Output the [X, Y] coordinate of the center of the cell containing the given text.  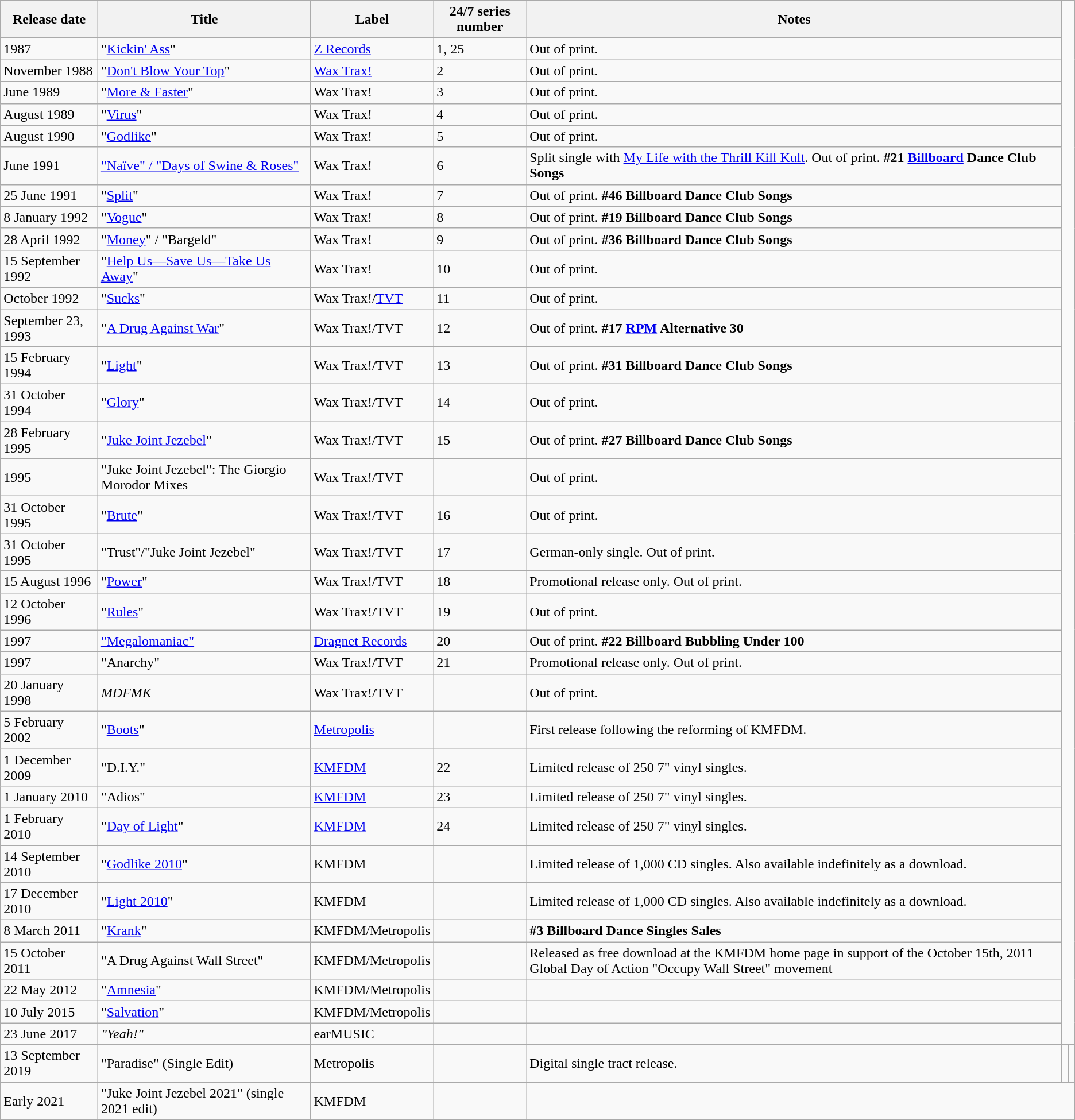
Out of print. #17 RPM Alternative 30 [794, 327]
21 [480, 663]
1995 [49, 478]
13 [480, 365]
28 April 1992 [49, 239]
16 [480, 515]
"Anarchy" [204, 663]
Dragnet Records [372, 641]
August 1990 [49, 136]
"Trust"/"Juke Joint Jezebel" [204, 553]
3 [480, 92]
earMUSIC [372, 1034]
14 September 2010 [49, 864]
"Krank" [204, 931]
October 1992 [49, 298]
"Godlike 2010" [204, 864]
17 December 2010 [49, 902]
20 January 1998 [49, 693]
"Juke Joint Jezebel": The Giorgio Morodor Mixes [204, 478]
"Rules" [204, 611]
"Brute" [204, 515]
Out of print. #31 Billboard Dance Club Songs [794, 365]
"Day of Light" [204, 826]
"Boots" [204, 729]
9 [480, 239]
"More & Faster" [204, 92]
14 [480, 403]
September 23, 1993 [49, 327]
"Amnesia" [204, 990]
5 [480, 136]
24/7 series number [480, 20]
23 June 2017 [49, 1034]
1 January 2010 [49, 797]
"Money" / "Bargeld" [204, 239]
MDFMK [204, 693]
"Light 2010" [204, 902]
German-only single. Out of print. [794, 553]
"Paradise" (Single Edit) [204, 1064]
11 [480, 298]
Z Records [372, 49]
"Godlike" [204, 136]
Early 2021 [49, 1100]
25 June 1991 [49, 195]
"Salvation" [204, 1012]
7 [480, 195]
1987 [49, 49]
Out of print. #27 Billboard Dance Club Songs [794, 440]
Out of print. #22 Billboard Bubbling Under 100 [794, 641]
15 October 2011 [49, 960]
"Kickin' Ass" [204, 49]
"D.I.Y." [204, 767]
Split single with My Life with the Thrill Kill Kult. Out of print. #21 Billboard Dance Club Songs [794, 165]
15 September 1992 [49, 269]
19 [480, 611]
12 [480, 327]
2 [480, 71]
Notes [794, 20]
22 [480, 767]
23 [480, 797]
8 [480, 217]
"Virus" [204, 114]
"Juke Joint Jezebel 2021" (single 2021 edit) [204, 1100]
"Glory" [204, 403]
"Power" [204, 582]
15 February 1994 [49, 365]
10 July 2015 [49, 1012]
November 1988 [49, 71]
8 March 2011 [49, 931]
"Split" [204, 195]
15 [480, 440]
8 January 1992 [49, 217]
31 October 1994 [49, 403]
"Yeah!" [204, 1034]
"Juke Joint Jezebel" [204, 440]
"Adios" [204, 797]
5 February 2002 [49, 729]
"Sucks" [204, 298]
Digital single tract release. [794, 1064]
August 1989 [49, 114]
"Help Us—Save Us—Take Us Away" [204, 269]
18 [480, 582]
#3 Billboard Dance Singles Sales [794, 931]
"Light" [204, 365]
Release date [49, 20]
"Don't Blow Your Top" [204, 71]
Label [372, 20]
22 May 2012 [49, 990]
1, 25 [480, 49]
Out of print. #36 Billboard Dance Club Songs [794, 239]
24 [480, 826]
"Megalomaniac" [204, 641]
First release following the reforming of KMFDM. [794, 729]
17 [480, 553]
Out of print. #19 Billboard Dance Club Songs [794, 217]
"A Drug Against Wall Street" [204, 960]
28 February 1995 [49, 440]
15 August 1996 [49, 582]
Released as free download at the KMFDM home page in support of the October 15th, 2011 Global Day of Action "Occupy Wall Street" movement [794, 960]
"A Drug Against War" [204, 327]
Title [204, 20]
4 [480, 114]
1 December 2009 [49, 767]
1 February 2010 [49, 826]
10 [480, 269]
13 September 2019 [49, 1064]
"Vogue" [204, 217]
"Naïve" / "Days of Swine & Roses" [204, 165]
20 [480, 641]
6 [480, 165]
June 1989 [49, 92]
June 1991 [49, 165]
12 October 1996 [49, 611]
Out of print. #46 Billboard Dance Club Songs [794, 195]
